Return (X, Y) of the center of cell containing provided text 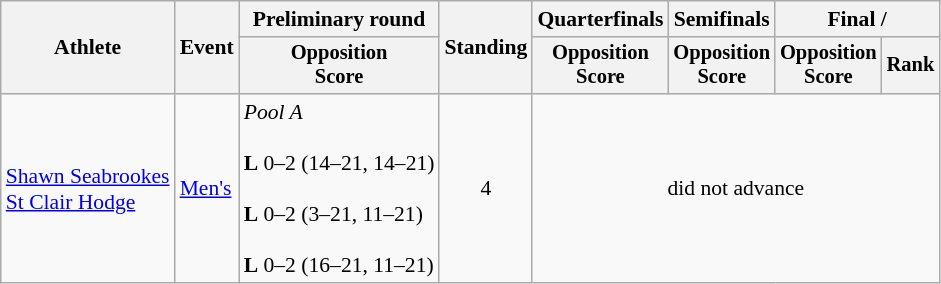
Men's (207, 188)
did not advance (736, 188)
Rank (911, 66)
Standing (486, 48)
Shawn SeabrookesSt Clair Hodge (88, 188)
Quarterfinals (600, 19)
Semifinals (722, 19)
Preliminary round (340, 19)
Final / (857, 19)
4 (486, 188)
Event (207, 48)
Pool AL 0–2 (14–21, 14–21)L 0–2 (3–21, 11–21)L 0–2 (16–21, 11–21) (340, 188)
Athlete (88, 48)
